Extract the [x, y] coordinate from the center of the cell holding the provided text.  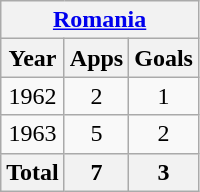
Romania [100, 20]
1963 [33, 134]
Goals [164, 58]
Apps [96, 58]
Year [33, 58]
3 [164, 172]
7 [96, 172]
1 [164, 96]
1962 [33, 96]
Total [33, 172]
5 [96, 134]
